Search for the cell housing the specified text and yield its (x, y) center coordinate. 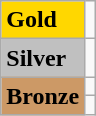
Bronze (43, 96)
Silver (43, 58)
Gold (43, 20)
